Provide the (x, y) coordinate of the cell's center where the given text is located.  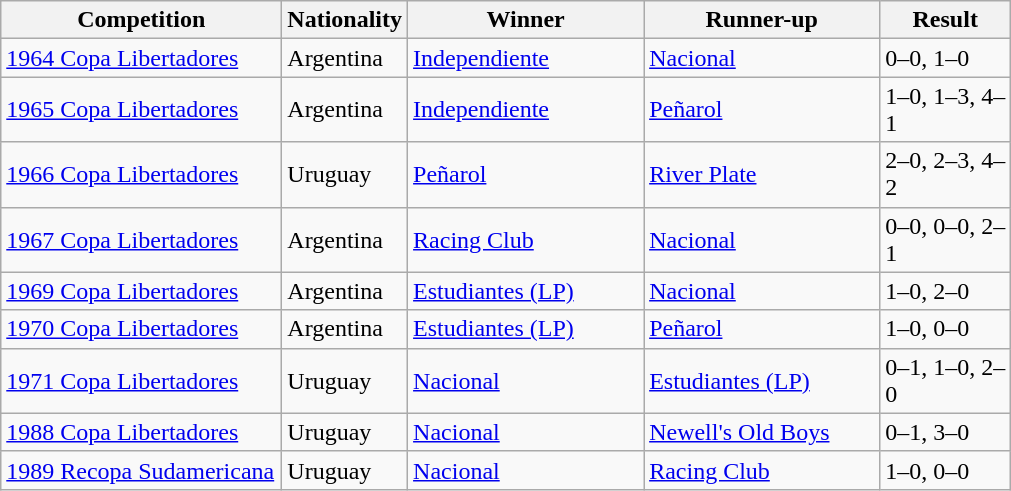
1964 Copa Libertadores (142, 58)
1967 Copa Libertadores (142, 240)
0–1, 1–0, 2–0 (946, 380)
Newell's Old Boys (762, 432)
1–0, 1–3, 4–1 (946, 110)
0–0, 0–0, 2–1 (946, 240)
Nationality (345, 20)
1988 Copa Libertadores (142, 432)
1969 Copa Libertadores (142, 291)
2–0, 2–3, 4–2 (946, 174)
Runner-up (762, 20)
1971 Copa Libertadores (142, 380)
1965 Copa Libertadores (142, 110)
River Plate (762, 174)
1–0, 2–0 (946, 291)
Winner (526, 20)
Competition (142, 20)
0–1, 3–0 (946, 432)
1966 Copa Libertadores (142, 174)
1989 Recopa Sudamericana (142, 470)
0–0, 1–0 (946, 58)
Result (946, 20)
1970 Copa Libertadores (142, 329)
